Provide the [X, Y] coordinate of the cell's center where the given text is located.  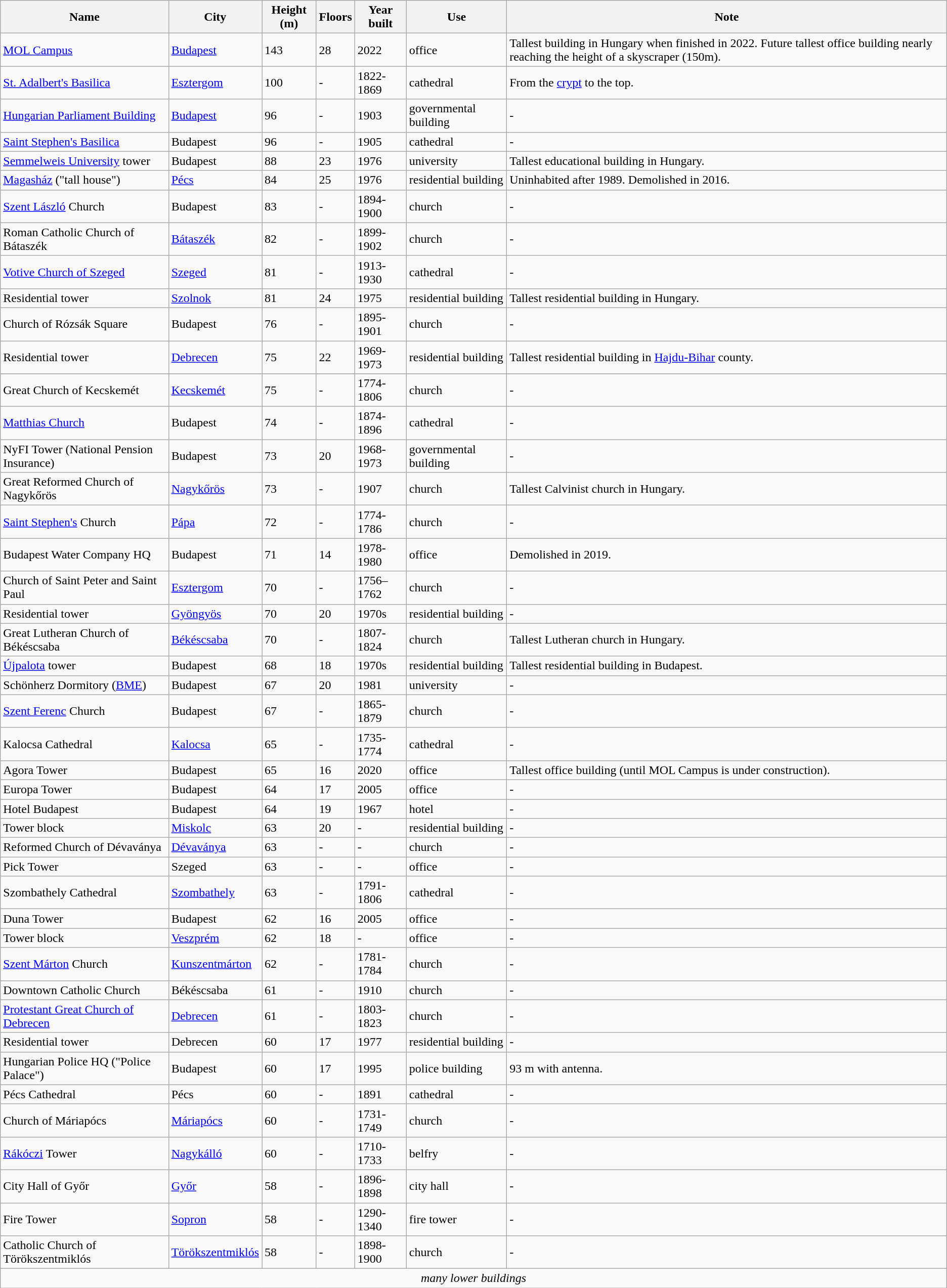
143 [289, 50]
1978-1980 [380, 554]
Tallest residential building in Hungary. [727, 298]
Kunszentmárton [215, 964]
St. Adalbert's Basilica [84, 83]
Hungarian Parliament Building [84, 115]
Szombathely [215, 892]
1968-1973 [380, 456]
Schönherz Dormitory (BME) [84, 685]
Votive Church of Szeged [84, 272]
Uninhabited after 1989. Demolished in 2016. [727, 180]
93 m with antenna. [727, 1068]
Magasház ("tall house") [84, 180]
1907 [380, 489]
72 [289, 522]
Saint Stephen's Church [84, 522]
83 [289, 206]
1774-1786 [380, 522]
1905 [380, 142]
Gyöngyös [215, 614]
25 [335, 180]
1894-1900 [380, 206]
many lower buildings [473, 1278]
From the crypt to the top. [727, 83]
76 [289, 324]
1290-1340 [380, 1219]
Fire Tower [84, 1219]
Máriapócs [215, 1120]
Szent Ferenc Church [84, 711]
1710-1733 [380, 1153]
Europa Tower [84, 789]
2020 [380, 770]
1865-1879 [380, 711]
belfry [456, 1153]
City [215, 17]
Nagykőrös [215, 489]
Szolnok [215, 298]
19 [335, 809]
police building [456, 1068]
Protestant Great Church of Debrecen [84, 1016]
Saint Stephen's Basilica [84, 142]
Sopron [215, 1219]
Kecskemét [215, 391]
Reformed Church of Dévaványa [84, 847]
Szent László Church [84, 206]
Catholic Church of Törökszentmiklós [84, 1253]
1891 [380, 1094]
Height (m) [289, 17]
Church of Rózsák Square [84, 324]
Semmelweis University tower [84, 161]
hotel [456, 809]
1807-1824 [380, 639]
Szent Márton Church [84, 964]
Kalocsa Cathedral [84, 744]
14 [335, 554]
Note [727, 17]
1898-1900 [380, 1253]
Szombathely Cathedral [84, 892]
1969-1973 [380, 357]
City Hall of Győr [84, 1186]
71 [289, 554]
Hungarian Police HQ ("Police Palace") [84, 1068]
1735-1774 [380, 744]
Floors [335, 17]
1895-1901 [380, 324]
1910 [380, 990]
Dévaványa [215, 847]
1977 [380, 1042]
Church of Máriapócs [84, 1120]
2022 [380, 50]
1899-1902 [380, 239]
Tallest Calvinist church in Hungary. [727, 489]
1913-1930 [380, 272]
Downtown Catholic Church [84, 990]
1903 [380, 115]
Tallest educational building in Hungary. [727, 161]
Törökszentmiklós [215, 1253]
city hall [456, 1186]
Tallest office building (until MOL Campus is under construction). [727, 770]
24 [335, 298]
22 [335, 357]
82 [289, 239]
1791-1806 [380, 892]
Kalocsa [215, 744]
1731-1749 [380, 1120]
Church of Saint Peter and Saint Paul [84, 588]
Pécs Cathedral [84, 1094]
Year built [380, 17]
1967 [380, 809]
Great Reformed Church of Nagykőrös [84, 489]
Budapest Water Company HQ [84, 554]
Great Lutheran Church of Békéscsaba [84, 639]
Miskolc [215, 828]
23 [335, 161]
1781-1784 [380, 964]
Rákóczi Tower [84, 1153]
Tallest residential building in Budapest. [727, 666]
Roman Catholic Church of Bátaszék [84, 239]
84 [289, 180]
Matthias Church [84, 423]
Demolished in 2019. [727, 554]
1803-1823 [380, 1016]
1874-1896 [380, 423]
100 [289, 83]
Great Church of Kecskemét [84, 391]
Tallest building in Hungary when finished in 2022. Future tallest office building nearly reaching the height of a skyscraper (150m). [727, 50]
fire tower [456, 1219]
28 [335, 50]
Veszprém [215, 938]
Győr [215, 1186]
1822-1869 [380, 83]
MOL Campus [84, 50]
1756–1762 [380, 588]
1774-1806 [380, 391]
1896-1898 [380, 1186]
Hotel Budapest [84, 809]
Name [84, 17]
Pick Tower [84, 867]
NyFI Tower (National Pension Insurance) [84, 456]
Újpalota tower [84, 666]
Duna Tower [84, 919]
Tallest residential building in Hajdu-Bihar county. [727, 357]
Agora Tower [84, 770]
1995 [380, 1068]
88 [289, 161]
Pápa [215, 522]
68 [289, 666]
74 [289, 423]
Tallest Lutheran church in Hungary. [727, 639]
Nagykálló [215, 1153]
Bátaszék [215, 239]
1981 [380, 685]
1975 [380, 298]
Use [456, 17]
